For the text-containing cell, return its midpoint in (X, Y) coordinate format. 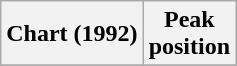
Peakposition (189, 34)
Chart (1992) (72, 34)
